Return the (x, y) coordinate for the center point of the cell that contains the specified text.  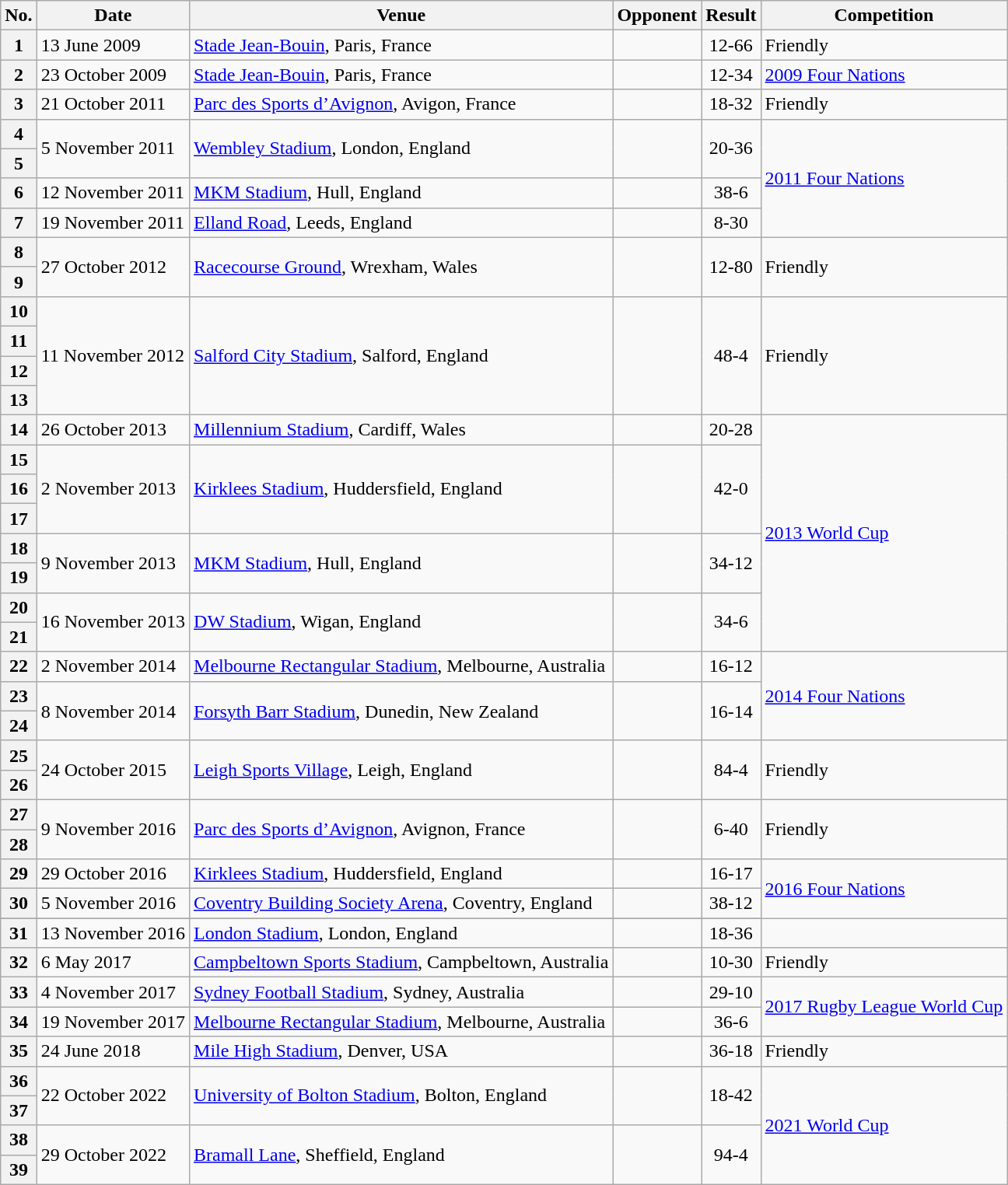
10 (19, 311)
20-36 (731, 149)
18-32 (731, 104)
12-80 (731, 267)
12 (19, 371)
24 June 2018 (113, 1051)
DW Stadium, Wigan, England (401, 622)
36-6 (731, 1022)
20-28 (731, 430)
Mile High Stadium, Denver, USA (401, 1051)
8 November 2014 (113, 711)
19 (19, 578)
34-6 (731, 622)
31 (19, 933)
9 (19, 281)
24 October 2015 (113, 770)
36-18 (731, 1051)
15 (19, 460)
10-30 (731, 963)
Elland Road, Leeds, England (401, 222)
London Stadium, London, England (401, 933)
2 November 2014 (113, 666)
2013 World Cup (884, 533)
34-12 (731, 563)
32 (19, 963)
Parc des Sports d’Avignon, Avignon, France (401, 829)
4 November 2017 (113, 992)
Racecourse Ground, Wrexham, Wales (401, 267)
Competition (884, 16)
16 (19, 489)
22 October 2022 (113, 1096)
2021 World Cup (884, 1125)
2 (19, 75)
19 November 2017 (113, 1022)
18 (19, 548)
17 (19, 519)
29-10 (731, 992)
26 October 2013 (113, 430)
11 (19, 341)
4 (19, 134)
Date (113, 16)
No. (19, 16)
Wembley Stadium, London, England (401, 149)
9 November 2013 (113, 563)
12-66 (731, 45)
Campbeltown Sports Stadium, Campbeltown, Australia (401, 963)
22 (19, 666)
8-30 (731, 222)
Bramall Lane, Sheffield, England (401, 1155)
16 November 2013 (113, 622)
13 June 2009 (113, 45)
13 (19, 400)
27 October 2012 (113, 267)
2009 Four Nations (884, 75)
34 (19, 1022)
1 (19, 45)
38-6 (731, 193)
2 November 2013 (113, 489)
12 November 2011 (113, 193)
Venue (401, 16)
2011 Four Nations (884, 178)
42-0 (731, 489)
Coventry Building Society Arena, Coventry, England (401, 904)
2017 Rugby League World Cup (884, 1007)
16-12 (731, 666)
2014 Four Nations (884, 696)
5 November 2016 (113, 904)
84-4 (731, 770)
14 (19, 430)
Salford City Stadium, Salford, England (401, 355)
26 (19, 785)
16-14 (731, 711)
20 (19, 607)
Forsyth Barr Stadium, Dunedin, New Zealand (401, 711)
36 (19, 1081)
6 (19, 193)
28 (19, 844)
13 November 2016 (113, 933)
5 November 2011 (113, 149)
19 November 2011 (113, 222)
Result (731, 16)
11 November 2012 (113, 355)
27 (19, 814)
5 (19, 163)
23 October 2009 (113, 75)
39 (19, 1169)
2016 Four Nations (884, 889)
25 (19, 755)
94-4 (731, 1155)
37 (19, 1110)
24 (19, 725)
35 (19, 1051)
18-42 (731, 1096)
Leigh Sports Village, Leigh, England (401, 770)
Parc des Sports d’Avignon, Avigon, France (401, 104)
48-4 (731, 355)
23 (19, 696)
38-12 (731, 904)
8 (19, 252)
Sydney Football Stadium, Sydney, Australia (401, 992)
6 May 2017 (113, 963)
38 (19, 1140)
Millennium Stadium, Cardiff, Wales (401, 430)
Opponent (657, 16)
29 (19, 874)
9 November 2016 (113, 829)
33 (19, 992)
7 (19, 222)
29 October 2022 (113, 1155)
30 (19, 904)
29 October 2016 (113, 874)
18-36 (731, 933)
3 (19, 104)
21 (19, 637)
21 October 2011 (113, 104)
University of Bolton Stadium, Bolton, England (401, 1096)
12-34 (731, 75)
16-17 (731, 874)
6-40 (731, 829)
